Determine the [x, y] coordinate at the center of the cell enclosing the given text.  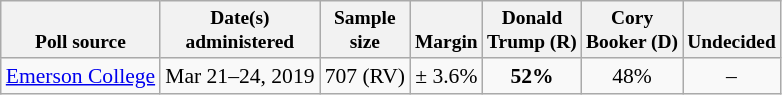
52% [532, 76]
Emerson College [80, 76]
Mar 21–24, 2019 [240, 76]
707 (RV) [366, 76]
Samplesize [366, 30]
Poll source [80, 30]
CoryBooker (D) [632, 30]
Date(s)administered [240, 30]
± 3.6% [446, 76]
48% [632, 76]
Margin [446, 30]
Undecided [732, 30]
DonaldTrump (R) [532, 30]
– [732, 76]
